Determine the (x, y) coordinate at the center of the cell enclosing the given text.  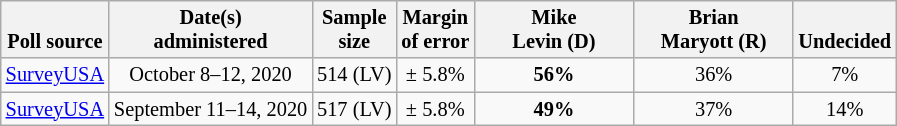
October 8–12, 2020 (210, 75)
September 11–14, 2020 (210, 109)
Marginof error (435, 29)
56% (554, 75)
37% (714, 109)
MikeLevin (D) (554, 29)
514 (LV) (354, 75)
Undecided (844, 29)
14% (844, 109)
517 (LV) (354, 109)
49% (554, 109)
Date(s)administered (210, 29)
BrianMaryott (R) (714, 29)
7% (844, 75)
36% (714, 75)
Poll source (55, 29)
Samplesize (354, 29)
